Detect which cell encompasses the target text, then output its [x, y] center coordinate. 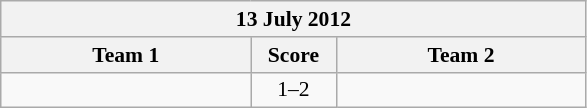
Team 1 [126, 55]
13 July 2012 [294, 19]
1–2 [294, 90]
Team 2 [461, 55]
Score [294, 55]
